Extract the (X, Y) coordinate from the center of the cell holding the provided text.  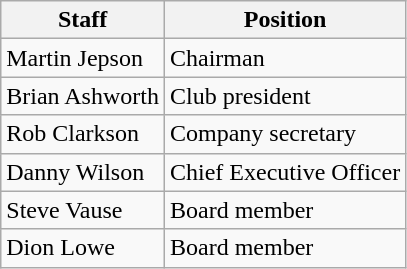
Position (284, 20)
Brian Ashworth (83, 96)
Martin Jepson (83, 58)
Danny Wilson (83, 172)
Dion Lowe (83, 248)
Chairman (284, 58)
Company secretary (284, 134)
Chief Executive Officer (284, 172)
Club president (284, 96)
Steve Vause (83, 210)
Rob Clarkson (83, 134)
Staff (83, 20)
